Search for the cell housing the specified text and yield its [x, y] center coordinate. 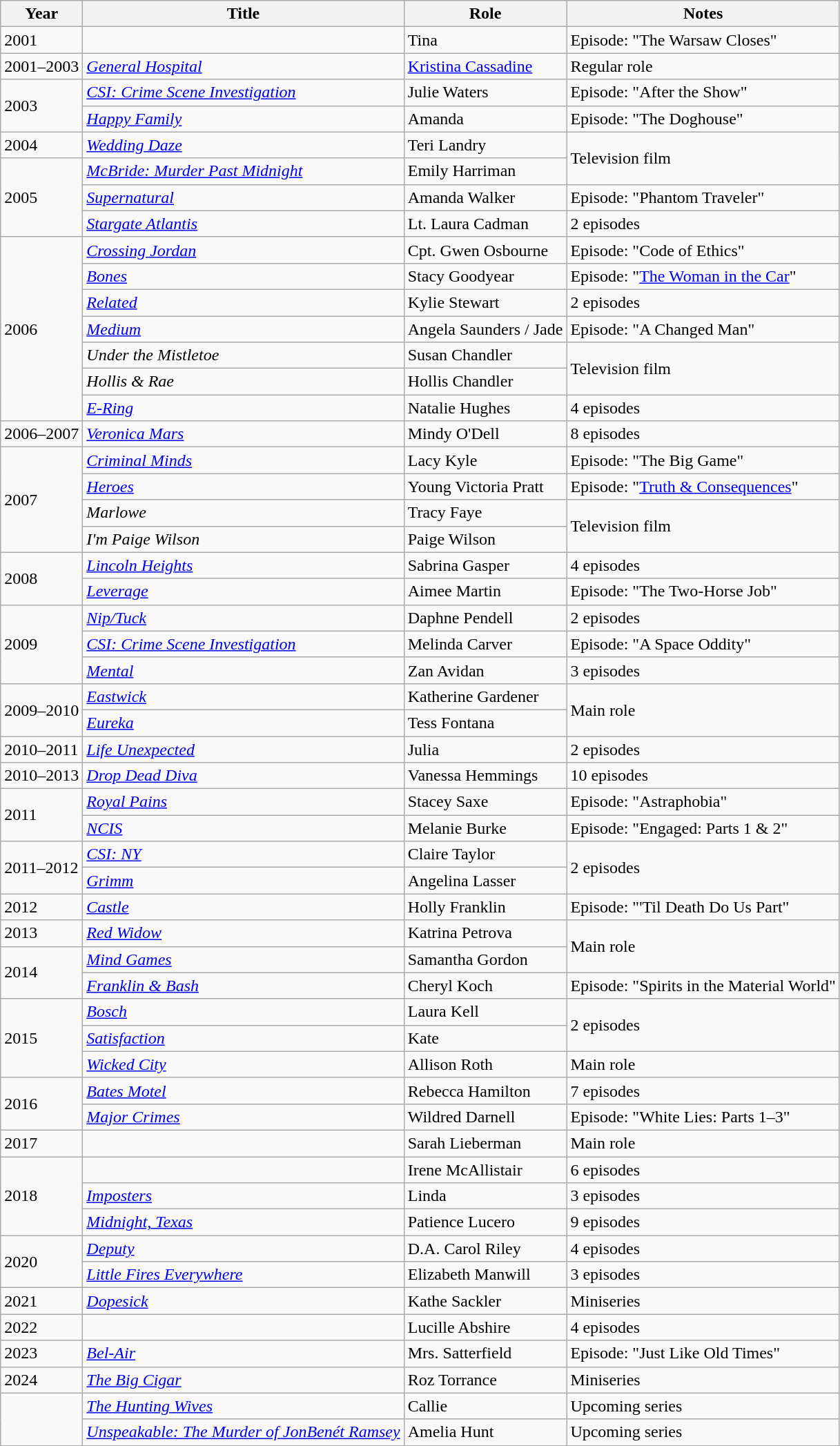
Claire Taylor [485, 854]
Zan Avidan [485, 670]
2009 [41, 644]
2006 [41, 329]
Aimee Martin [485, 592]
2014 [41, 973]
Julia [485, 749]
2011 [41, 815]
Holly Franklin [485, 907]
Episode: "The Woman in the Car" [703, 276]
Angela Saunders / Jade [485, 329]
Lincoln Heights [243, 565]
Bel-Air [243, 1354]
Mindy O'Dell [485, 434]
Melanie Burke [485, 828]
2015 [41, 1038]
Teri Landry [485, 145]
Role [485, 14]
Hollis Chandler [485, 382]
The Big Cigar [243, 1380]
Mind Games [243, 959]
Dopesick [243, 1301]
Supernatural [243, 197]
Imposters [243, 1196]
Emily Harriman [485, 171]
2017 [41, 1143]
Kathe Sackler [485, 1301]
2018 [41, 1196]
Leverage [243, 592]
Notes [703, 14]
Sarah Lieberman [485, 1143]
Eureka [243, 723]
Stacy Goodyear [485, 276]
2005 [41, 197]
Criminal Minds [243, 460]
8 episodes [703, 434]
2010–2011 [41, 749]
Lt. Laura Cadman [485, 224]
CSI: NY [243, 854]
The Hunting Wives [243, 1406]
Cpt. Gwen Osbourne [485, 250]
Bates Motel [243, 1091]
Under the Mistletoe [243, 355]
Allison Roth [485, 1064]
Major Crimes [243, 1117]
Linda [485, 1196]
2009–2010 [41, 710]
Medium [243, 329]
Episode: "Engaged: Parts 1 & 2" [703, 828]
Susan Chandler [485, 355]
Episode: "Code of Ethics" [703, 250]
6 episodes [703, 1170]
2010–2013 [41, 776]
Episode: "'Til Death Do Us Part" [703, 907]
Angelina Lasser [485, 881]
Crossing Jordan [243, 250]
Episode: "Spirits in the Material World" [703, 986]
Laura Kell [485, 1012]
2022 [41, 1327]
2016 [41, 1104]
Life Unexpected [243, 749]
Title [243, 14]
2024 [41, 1380]
Wicked City [243, 1064]
Satisfaction [243, 1038]
2023 [41, 1354]
Eastwick [243, 696]
Midnight, Texas [243, 1222]
2012 [41, 907]
Mental [243, 670]
9 episodes [703, 1222]
Heroes [243, 487]
Drop Dead Diva [243, 776]
2006–2007 [41, 434]
Veronica Mars [243, 434]
Sabrina Gasper [485, 565]
2021 [41, 1301]
Bosch [243, 1012]
Episode: "Phantom Traveler" [703, 197]
Episode: "The Doghouse" [703, 119]
Episode: "Just Like Old Times" [703, 1354]
Kristina Cassadine [485, 66]
Kylie Stewart [485, 302]
2008 [41, 578]
Episode: "Truth & Consequences" [703, 487]
Amanda [485, 119]
7 episodes [703, 1091]
Patience Lucero [485, 1222]
D.A. Carol Riley [485, 1249]
Irene McAllistair [485, 1170]
General Hospital [243, 66]
Episode: "A Changed Man" [703, 329]
Franklin & Bash [243, 986]
2011–2012 [41, 868]
Unspeakable: The Murder of JonBenét Ramsey [243, 1432]
Hollis & Rae [243, 382]
Elizabeth Manwill [485, 1275]
2004 [41, 145]
Episode: "After the Show" [703, 92]
Stargate Atlantis [243, 224]
Episode: "The Warsaw Closes" [703, 40]
Wildred Darnell [485, 1117]
Stacey Saxe [485, 802]
Lacy Kyle [485, 460]
Nip/Tuck [243, 618]
Natalie Hughes [485, 408]
Red Widow [243, 933]
Year [41, 14]
Katrina Petrova [485, 933]
2020 [41, 1262]
Tess Fontana [485, 723]
Rebecca Hamilton [485, 1091]
Daphne Pendell [485, 618]
Episode: "White Lies: Parts 1–3" [703, 1117]
Happy Family [243, 119]
I'm Paige Wilson [243, 539]
Royal Pains [243, 802]
Roz Torrance [485, 1380]
2001 [41, 40]
Cheryl Koch [485, 986]
Episode: "Astraphobia" [703, 802]
Lucille Abshire [485, 1327]
NCIS [243, 828]
Amanda Walker [485, 197]
Kate [485, 1038]
Callie [485, 1406]
E-Ring [243, 408]
Tina [485, 40]
McBride: Murder Past Midnight [243, 171]
Katherine Gardener [485, 696]
Deputy [243, 1249]
Samantha Gordon [485, 959]
Castle [243, 907]
Regular role [703, 66]
Bones [243, 276]
2003 [41, 106]
10 episodes [703, 776]
Paige Wilson [485, 539]
Young Victoria Pratt [485, 487]
Mrs. Satterfield [485, 1354]
Episode: "The Two-Horse Job" [703, 592]
Related [243, 302]
Julie Waters [485, 92]
2013 [41, 933]
2001–2003 [41, 66]
Little Fires Everywhere [243, 1275]
Amelia Hunt [485, 1432]
Vanessa Hemmings [485, 776]
2007 [41, 500]
Tracy Faye [485, 513]
Melinda Carver [485, 644]
Episode: "A Space Oddity" [703, 644]
Wedding Daze [243, 145]
Grimm [243, 881]
Episode: "The Big Game" [703, 460]
Marlowe [243, 513]
